Output the (x, y) coordinate of the center of the cell containing the given text.  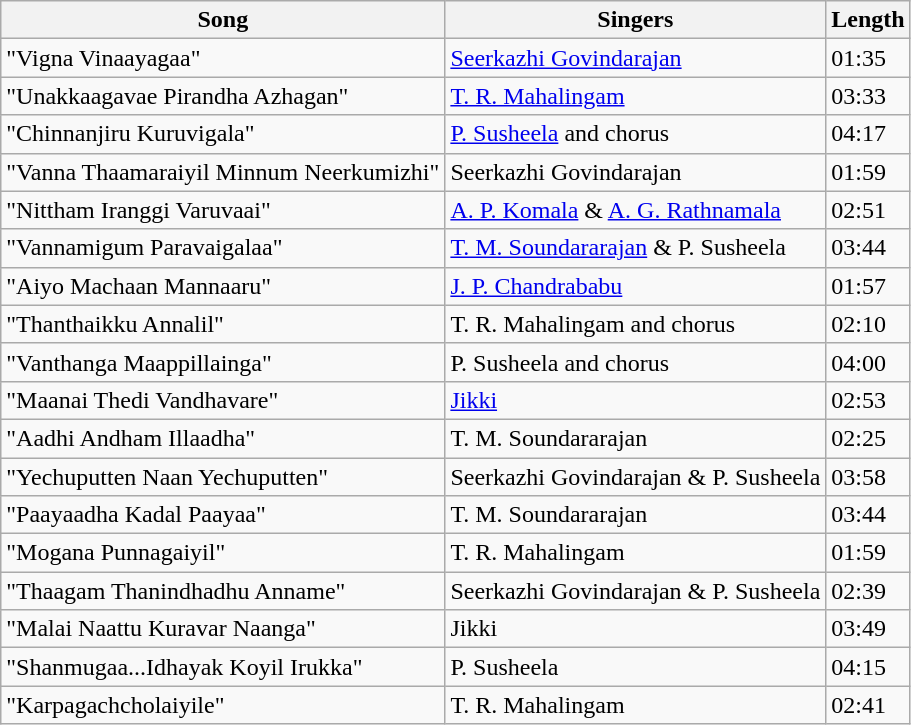
T. R. Mahalingam and chorus (636, 324)
03:49 (868, 629)
"Yechuputten Naan Yechuputten" (223, 477)
02:39 (868, 591)
A. P. Komala & A. G. Rathnamala (636, 210)
"Vannamigum Paravaigalaa" (223, 248)
04:15 (868, 667)
Song (223, 20)
"Vanthanga Maappillainga" (223, 362)
J. P. Chandrababu (636, 286)
02:51 (868, 210)
T. M. Soundararajan & P. Susheela (636, 248)
"Chinnanjiru Kuruvigala" (223, 134)
Singers (636, 20)
"Aadhi Andham Illaadha" (223, 438)
04:17 (868, 134)
"Unakkaagavae Pirandha Azhagan" (223, 96)
"Vigna Vinaayagaa" (223, 58)
02:41 (868, 705)
"Maanai Thedi Vandhavare" (223, 400)
"Mogana Punnagaiyil" (223, 553)
02:10 (868, 324)
"Nittham Iranggi Varuvaai" (223, 210)
Length (868, 20)
03:58 (868, 477)
02:53 (868, 400)
"Vanna Thaamaraiyil Minnum Neerkumizhi" (223, 172)
"Thanthaikku Annalil" (223, 324)
04:00 (868, 362)
03:33 (868, 96)
"Thaagam Thanindhadhu Anname" (223, 591)
"Paayaadha Kadal Paayaa" (223, 515)
01:57 (868, 286)
"Malai Naattu Kuravar Naanga" (223, 629)
"Aiyo Machaan Mannaaru" (223, 286)
01:35 (868, 58)
02:25 (868, 438)
P. Susheela (636, 667)
"Karpagachcholaiyile" (223, 705)
"Shanmugaa...Idhayak Koyil Irukka" (223, 667)
